Provide the [X, Y] coordinate of the cell's center where the given text is located.  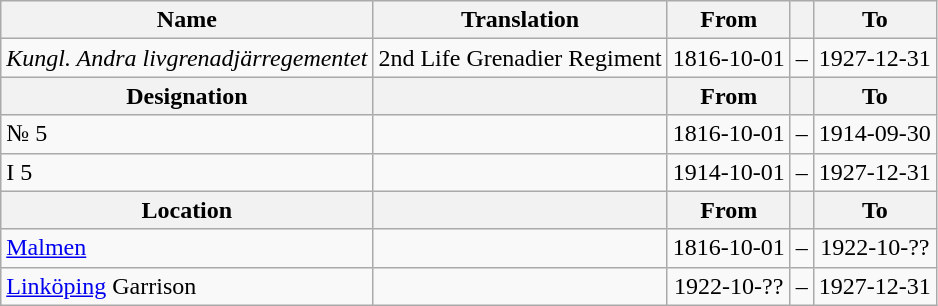
Translation [520, 20]
Linköping Garrison [187, 286]
Malmen [187, 248]
Designation [187, 96]
Name [187, 20]
№ 5 [187, 134]
I 5 [187, 172]
1914-09-30 [874, 134]
Location [187, 210]
2nd Life Grenadier Regiment [520, 58]
1914-10-01 [728, 172]
Kungl. Andra livgrenadjärregementet [187, 58]
